Extract the [X, Y] coordinate from the center of the cell holding the provided text.  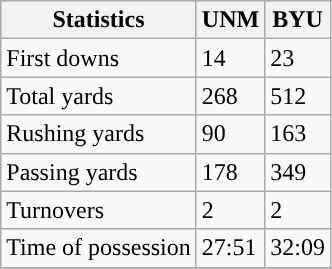
Turnovers [99, 210]
14 [230, 58]
268 [230, 96]
UNM [230, 20]
349 [298, 172]
27:51 [230, 248]
Time of possession [99, 248]
163 [298, 134]
Passing yards [99, 172]
90 [230, 134]
First downs [99, 58]
BYU [298, 20]
23 [298, 58]
512 [298, 96]
Statistics [99, 20]
Total yards [99, 96]
32:09 [298, 248]
178 [230, 172]
Rushing yards [99, 134]
